Detect which cell encompasses the target text, then output its [X, Y] center coordinate. 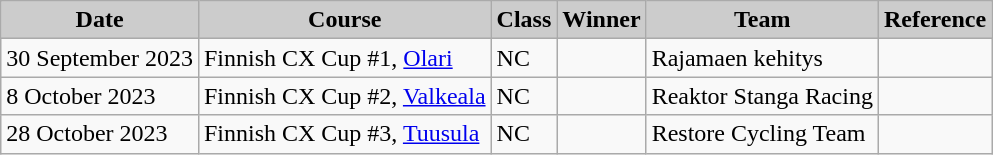
8 October 2023 [100, 96]
Finnish CX Cup #1, Olari [344, 58]
30 September 2023 [100, 58]
Winner [602, 20]
Class [524, 20]
Reaktor Stanga Racing [762, 96]
Reference [934, 20]
Course [344, 20]
Finnish CX Cup #2, Valkeala [344, 96]
Team [762, 20]
28 October 2023 [100, 134]
Finnish CX Cup #3, Tuusula [344, 134]
Restore Cycling Team [762, 134]
Date [100, 20]
Rajamaen kehitys [762, 58]
